Search for the cell housing the specified text and yield its (X, Y) center coordinate. 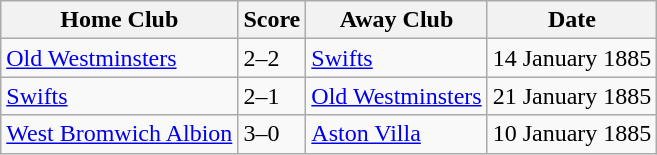
2–1 (272, 96)
21 January 1885 (572, 96)
Away Club (396, 20)
3–0 (272, 134)
Aston Villa (396, 134)
10 January 1885 (572, 134)
Home Club (120, 20)
West Bromwich Albion (120, 134)
2–2 (272, 58)
Score (272, 20)
Date (572, 20)
14 January 1885 (572, 58)
